Pinpoint the cell where the given text exists, returning its (X, Y) midpoint coordinate. 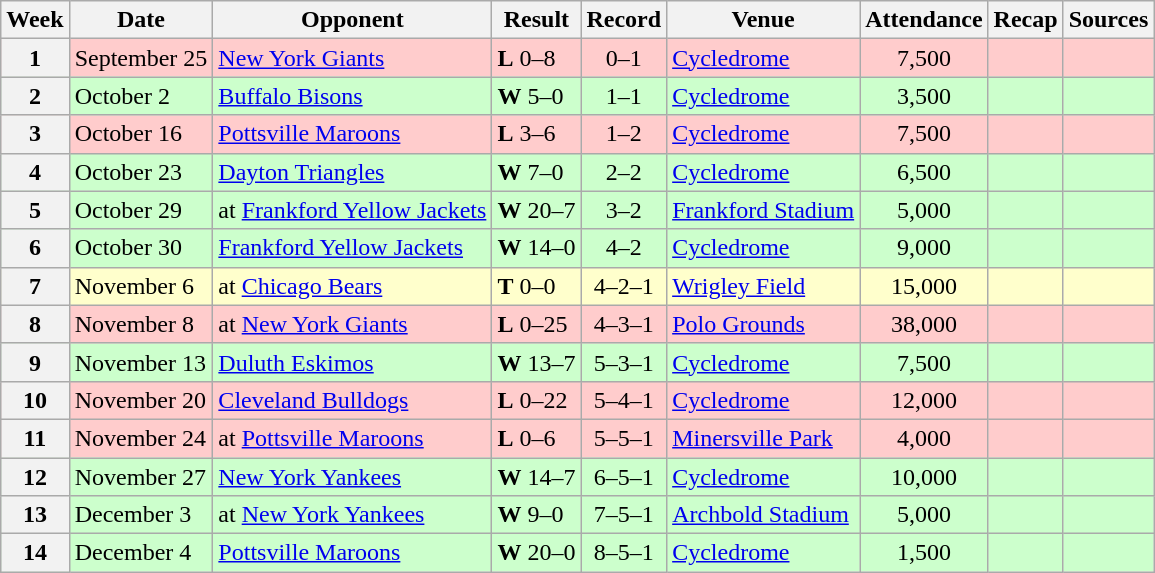
November 24 (141, 438)
Week (35, 20)
Venue (764, 20)
Frankford Yellow Jackets (352, 248)
W 9–0 (536, 515)
11 (35, 438)
at New York Giants (352, 324)
W 5–0 (536, 96)
7–5–1 (624, 515)
Opponent (352, 20)
December 3 (141, 515)
4–2 (624, 248)
at Pottsville Maroons (352, 438)
1,500 (924, 553)
14 (35, 553)
13 (35, 515)
at New York Yankees (352, 515)
T 0–0 (536, 286)
5 (35, 210)
Result (536, 20)
Buffalo Bisons (352, 96)
1 (35, 58)
October 30 (141, 248)
November 20 (141, 400)
5–5–1 (624, 438)
Attendance (924, 20)
4 (35, 172)
Duluth Eskimos (352, 362)
5–3–1 (624, 362)
Polo Grounds (764, 324)
November 8 (141, 324)
W 14–7 (536, 477)
W 13–7 (536, 362)
3 (35, 134)
New York Giants (352, 58)
Sources (1108, 20)
Minersville Park (764, 438)
8 (35, 324)
October 2 (141, 96)
3–2 (624, 210)
12 (35, 477)
W 14–0 (536, 248)
November 13 (141, 362)
Wrigley Field (764, 286)
L 0–22 (536, 400)
November 6 (141, 286)
5–4–1 (624, 400)
9,000 (924, 248)
Frankford Stadium (764, 210)
L 0–6 (536, 438)
4–2–1 (624, 286)
W 20–7 (536, 210)
1–1 (624, 96)
0–1 (624, 58)
Date (141, 20)
10 (35, 400)
Archbold Stadium (764, 515)
38,000 (924, 324)
2 (35, 96)
6–5–1 (624, 477)
2–2 (624, 172)
3,500 (924, 96)
W 7–0 (536, 172)
Recap (1026, 20)
7 (35, 286)
October 29 (141, 210)
10,000 (924, 477)
9 (35, 362)
October 16 (141, 134)
October 23 (141, 172)
4–3–1 (624, 324)
Dayton Triangles (352, 172)
6 (35, 248)
Record (624, 20)
1–2 (624, 134)
8–5–1 (624, 553)
W 20–0 (536, 553)
December 4 (141, 553)
L 0–25 (536, 324)
4,000 (924, 438)
New York Yankees (352, 477)
15,000 (924, 286)
L 0–8 (536, 58)
Cleveland Bulldogs (352, 400)
November 27 (141, 477)
12,000 (924, 400)
6,500 (924, 172)
at Frankford Yellow Jackets (352, 210)
L 3–6 (536, 134)
at Chicago Bears (352, 286)
September 25 (141, 58)
